Pinpoint the cell where the given text exists, returning its [X, Y] midpoint coordinate. 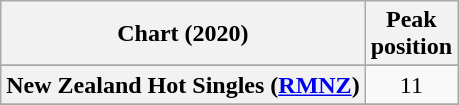
Chart (2020) [183, 34]
11 [411, 85]
New Zealand Hot Singles (RMNZ) [183, 85]
Peakposition [411, 34]
